Detect which cell encompasses the target text, then output its (x, y) center coordinate. 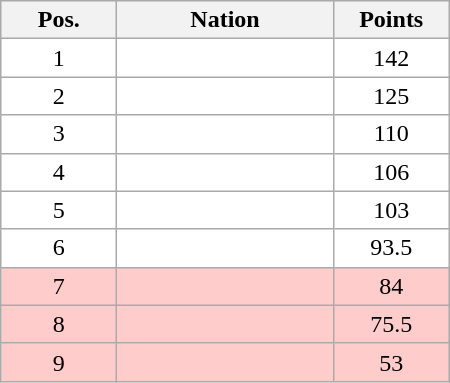
2 (59, 96)
84 (391, 286)
106 (391, 172)
110 (391, 134)
125 (391, 96)
75.5 (391, 324)
142 (391, 58)
Pos. (59, 20)
6 (59, 248)
3 (59, 134)
53 (391, 362)
93.5 (391, 248)
Points (391, 20)
4 (59, 172)
103 (391, 210)
8 (59, 324)
9 (59, 362)
Nation (225, 20)
1 (59, 58)
5 (59, 210)
7 (59, 286)
